Extract the [x, y] coordinate from the center of the cell holding the provided text.  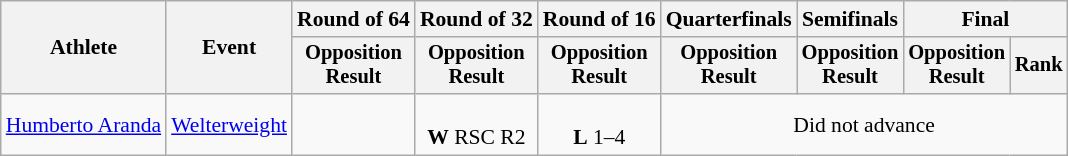
Round of 16 [600, 19]
Quarterfinals [729, 19]
Humberto Aranda [84, 124]
Round of 32 [476, 19]
Did not advance [864, 124]
Rank [1039, 66]
Event [229, 48]
W RSC R2 [476, 124]
Welterweight [229, 124]
Semifinals [850, 19]
Round of 64 [354, 19]
L 1–4 [600, 124]
Athlete [84, 48]
Final [985, 19]
